Capture the cell that displays the provided text and extract its [x, y] central coordinate. 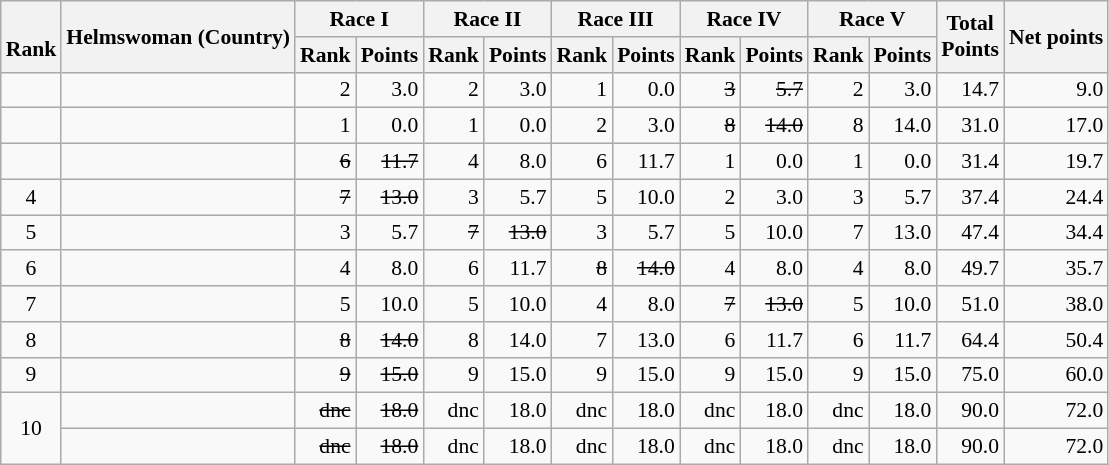
17.0 [1056, 126]
Race V [872, 19]
35.7 [1056, 269]
Race II [487, 19]
Race I [359, 19]
19.7 [1056, 162]
47.4 [970, 233]
Race III [616, 19]
64.4 [970, 340]
31.0 [970, 126]
38.0 [1056, 304]
9.0 [1056, 90]
14.7 [970, 90]
10 [32, 428]
37.4 [970, 197]
49.7 [970, 269]
Helmswoman (Country) [178, 36]
Net points [1056, 36]
50.4 [1056, 340]
24.4 [1056, 197]
Race IV [744, 19]
51.0 [970, 304]
31.4 [970, 162]
75.0 [970, 375]
Total Points [970, 36]
60.0 [1056, 375]
34.4 [1056, 233]
